Find where the given text appears and provide that cell's center as (x, y) coordinate. 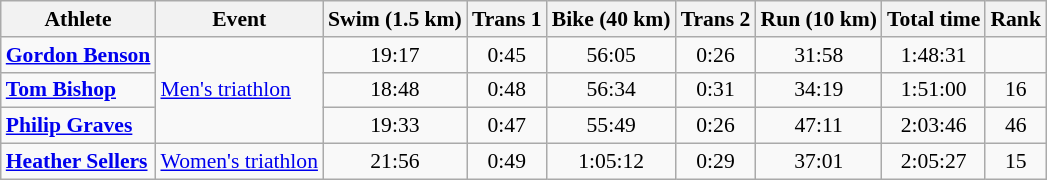
46 (1016, 126)
1:05:12 (612, 162)
34:19 (818, 90)
Bike (40 km) (612, 19)
19:33 (395, 126)
0:31 (716, 90)
Women's triathlon (239, 162)
56:05 (612, 55)
Heather Sellers (78, 162)
16 (1016, 90)
Athlete (78, 19)
Event (239, 19)
55:49 (612, 126)
0:48 (507, 90)
Swim (1.5 km) (395, 19)
0:47 (507, 126)
18:48 (395, 90)
Run (10 km) (818, 19)
1:51:00 (934, 90)
56:34 (612, 90)
Rank (1016, 19)
15 (1016, 162)
2:03:46 (934, 126)
37:01 (818, 162)
Tom Bishop (78, 90)
47:11 (818, 126)
Total time (934, 19)
Men's triathlon (239, 90)
Trans 2 (716, 19)
19:17 (395, 55)
Trans 1 (507, 19)
0:49 (507, 162)
1:48:31 (934, 55)
31:58 (818, 55)
21:56 (395, 162)
0:29 (716, 162)
Gordon Benson (78, 55)
0:45 (507, 55)
2:05:27 (934, 162)
Philip Graves (78, 126)
